Provide the (x, y) coordinate of the cell's center where the given text is located.  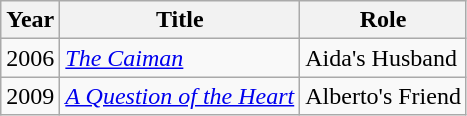
A Question of the Heart (180, 96)
Alberto's Friend (384, 96)
2009 (30, 96)
The Caiman (180, 58)
Role (384, 20)
Aida's Husband (384, 58)
2006 (30, 58)
Year (30, 20)
Title (180, 20)
